Identify which cell holds the provided text, then report its [x, y] central coordinate. 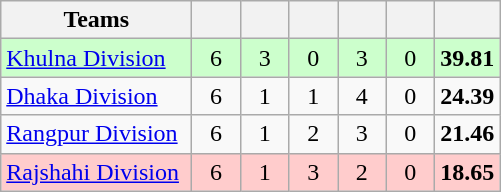
21.46 [468, 134]
Teams [96, 20]
Rangpur Division [96, 134]
Khulna Division [96, 58]
Rajshahi Division [96, 172]
Dhaka Division [96, 96]
39.81 [468, 58]
24.39 [468, 96]
4 [362, 96]
18.65 [468, 172]
